Extract the [x, y] coordinate from the center of the cell holding the provided text.  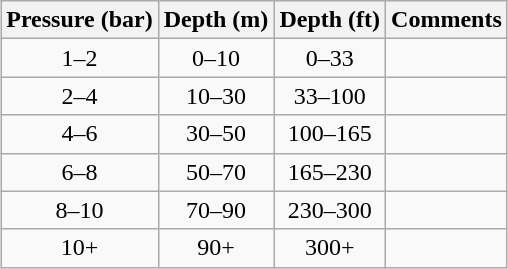
90+ [216, 248]
50–70 [216, 172]
165–230 [330, 172]
0–33 [330, 58]
2–4 [80, 96]
1–2 [80, 58]
6–8 [80, 172]
0–10 [216, 58]
230–300 [330, 210]
70–90 [216, 210]
10+ [80, 248]
8–10 [80, 210]
Depth (ft) [330, 20]
Depth (m) [216, 20]
100–165 [330, 134]
4–6 [80, 134]
Comments [447, 20]
10–30 [216, 96]
30–50 [216, 134]
Pressure (bar) [80, 20]
300+ [330, 248]
33–100 [330, 96]
